Locate the cell with the specified text and output its [X, Y] center coordinate. 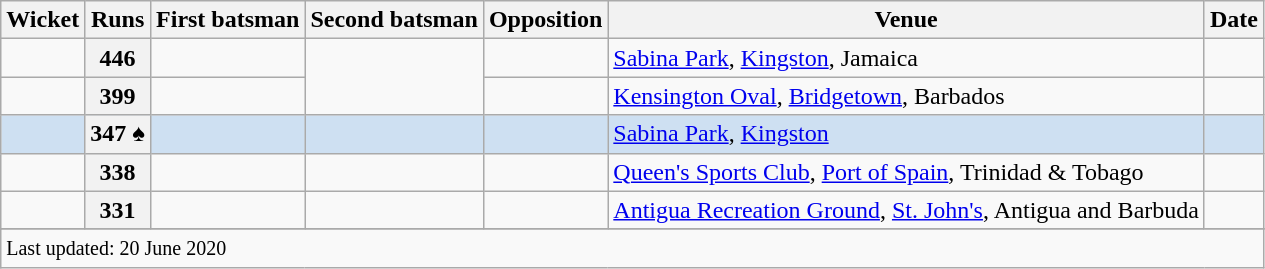
347 ♠ [118, 134]
Second batsman [394, 20]
331 [118, 210]
First batsman [228, 20]
446 [118, 58]
399 [118, 96]
338 [118, 172]
Sabina Park, Kingston [906, 134]
Date [1234, 20]
Kensington Oval, Bridgetown, Barbados [906, 96]
Last updated: 20 June 2020 [632, 248]
Wicket [43, 20]
Queen's Sports Club, Port of Spain, Trinidad & Tobago [906, 172]
Opposition [545, 20]
Antigua Recreation Ground, St. John's, Antigua and Barbuda [906, 210]
Runs [118, 20]
Sabina Park, Kingston, Jamaica [906, 58]
Venue [906, 20]
